Locate the cell with the specified text and output its (x, y) center coordinate. 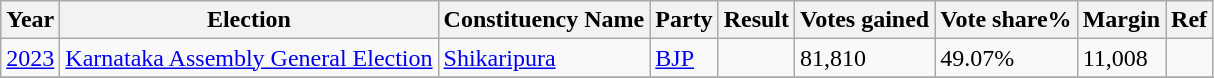
Result (756, 20)
Vote share% (1006, 20)
Karnataka Assembly General Election (249, 58)
Margin (1121, 20)
49.07% (1006, 58)
BJP (684, 58)
81,810 (865, 58)
Constituency Name (544, 20)
Votes gained (865, 20)
2023 (30, 58)
Shikaripura (544, 58)
Year (30, 20)
Party (684, 20)
Ref (1190, 20)
11,008 (1121, 58)
Election (249, 20)
